Capture the cell that displays the provided text and extract its (x, y) central coordinate. 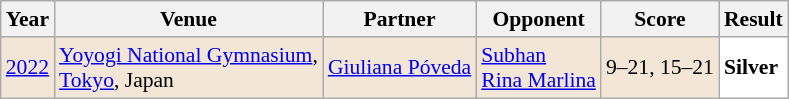
Giuliana Póveda (400, 68)
Subhan Rina Marlina (538, 68)
9–21, 15–21 (660, 68)
Year (28, 19)
2022 (28, 68)
Silver (754, 68)
Score (660, 19)
Partner (400, 19)
Yoyogi National Gymnasium,Tokyo, Japan (188, 68)
Opponent (538, 19)
Venue (188, 19)
Result (754, 19)
